Scan for the cell matching the given text and deliver its (X, Y) coordinate at center. 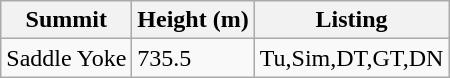
Listing (352, 20)
Saddle Yoke (66, 58)
Tu,Sim,DT,GT,DN (352, 58)
Height (m) (193, 20)
735.5 (193, 58)
Summit (66, 20)
